Locate the cell with the specified text and output its (x, y) center coordinate. 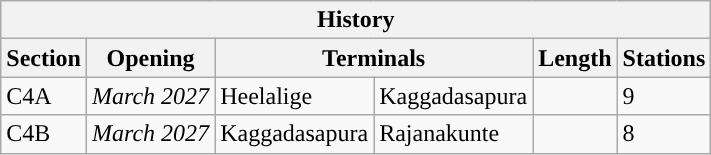
8 (664, 134)
9 (664, 96)
C4B (44, 134)
Section (44, 58)
Stations (664, 58)
Terminals (374, 58)
History (356, 20)
Length (575, 58)
Heelalige (294, 96)
Rajanakunte (454, 134)
C4A (44, 96)
Opening (150, 58)
